Search for the cell housing the specified text and yield its (X, Y) center coordinate. 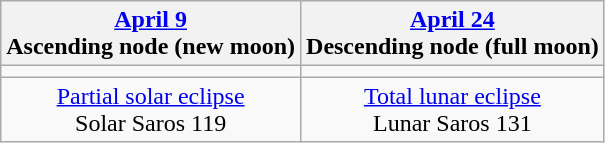
Total lunar eclipseLunar Saros 131 (453, 110)
April 9Ascending node (new moon) (151, 34)
April 24Descending node (full moon) (453, 34)
Partial solar eclipseSolar Saros 119 (151, 110)
